Identify which cell holds the provided text, then report its [X, Y] central coordinate. 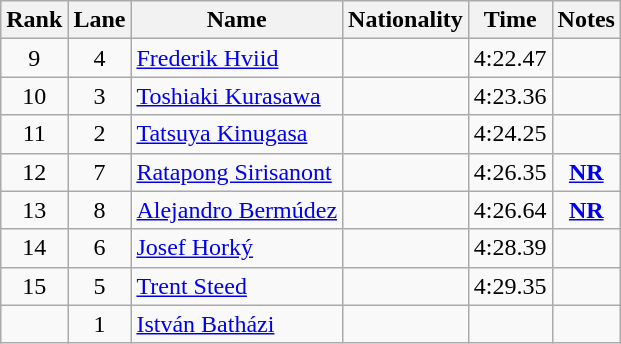
4:23.36 [510, 96]
9 [34, 58]
Toshiaki Kurasawa [237, 96]
3 [100, 96]
4:26.64 [510, 210]
14 [34, 248]
10 [34, 96]
13 [34, 210]
12 [34, 172]
István Batházi [237, 324]
1 [100, 324]
Tatsuya Kinugasa [237, 134]
4:22.47 [510, 58]
Time [510, 20]
Notes [586, 20]
Nationality [406, 20]
Lane [100, 20]
4:26.35 [510, 172]
Name [237, 20]
Trent Steed [237, 286]
5 [100, 286]
7 [100, 172]
8 [100, 210]
Alejandro Bermúdez [237, 210]
4 [100, 58]
4:28.39 [510, 248]
Ratapong Sirisanont [237, 172]
6 [100, 248]
4:29.35 [510, 286]
4:24.25 [510, 134]
Frederik Hviid [237, 58]
15 [34, 286]
Rank [34, 20]
Josef Horký [237, 248]
11 [34, 134]
2 [100, 134]
